From the cell containing the given text, extract its center point as [x, y] coordinate. 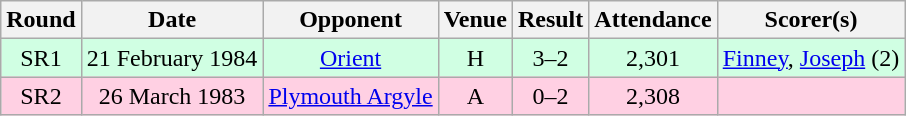
H [475, 58]
Opponent [350, 20]
Orient [350, 58]
3–2 [550, 58]
21 February 1984 [172, 58]
SR2 [41, 96]
Result [550, 20]
Venue [475, 20]
Date [172, 20]
26 March 1983 [172, 96]
Plymouth Argyle [350, 96]
Finney, Joseph (2) [811, 58]
SR1 [41, 58]
Attendance [653, 20]
Round [41, 20]
0–2 [550, 96]
2,308 [653, 96]
2,301 [653, 58]
A [475, 96]
Scorer(s) [811, 20]
